Search for the cell housing the specified text and yield its (X, Y) center coordinate. 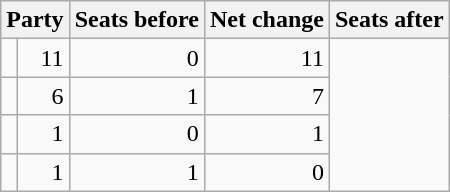
6 (43, 96)
Party (35, 20)
7 (266, 96)
Seats after (389, 20)
Seats before (136, 20)
Net change (266, 20)
